Locate the cell with the specified text and output its (X, Y) center coordinate. 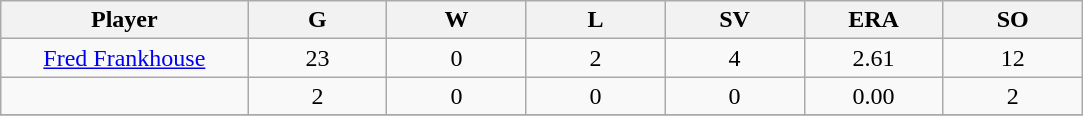
W (456, 20)
2.61 (874, 58)
Player (124, 20)
L (596, 20)
0.00 (874, 96)
SO (1012, 20)
12 (1012, 58)
ERA (874, 20)
G (318, 20)
SV (734, 20)
23 (318, 58)
Fred Frankhouse (124, 58)
4 (734, 58)
